Return (X, Y) of the center of cell containing provided text 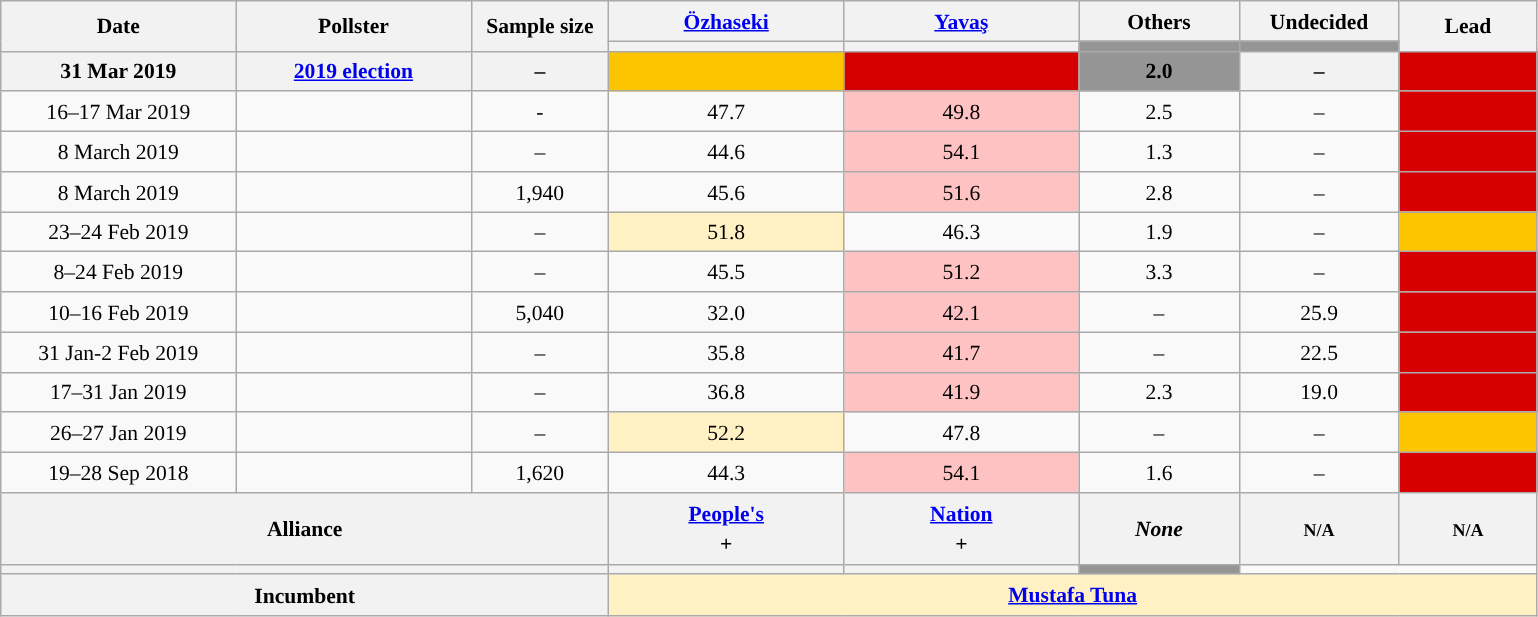
2.5 (1159, 112)
22.5 (1319, 352)
31 Mar 2019 (118, 71)
35.8 (726, 352)
8–24 Feb 2019 (118, 272)
51.6 (962, 192)
Lead (1468, 26)
1.6 (1159, 473)
52.2 (726, 433)
26–27 Jan 2019 (118, 433)
45.6 (726, 192)
Mustafa Tuna (1073, 596)
19.0 (1319, 392)
Others (1159, 21)
19–28 Sep 2018 (118, 473)
41.7 (962, 352)
2.0 (1159, 71)
41.9 (962, 392)
Yavaş (962, 21)
1.3 (1159, 152)
44.3 (726, 473)
23–24 Feb 2019 (118, 232)
Alliance (305, 529)
1.9 (1159, 232)
2.8 (1159, 192)
51.2 (962, 272)
36.8 (726, 392)
1,940 (540, 192)
5,040 (540, 312)
2019 election (354, 71)
42.1 (962, 312)
31 Jan-2 Feb 2019 (118, 352)
46.3 (962, 232)
1,620 (540, 473)
44.6 (726, 152)
47.7 (726, 112)
Date (118, 26)
- (540, 112)
People's + (726, 529)
49.8 (962, 112)
32.0 (726, 312)
Pollster (354, 26)
16–17 Mar 2019 (118, 112)
Özhaseki (726, 21)
2.3 (1159, 392)
51.8 (726, 232)
10–16 Feb 2019 (118, 312)
Incumbent (305, 596)
Undecided (1319, 21)
25.9 (1319, 312)
None (1159, 529)
45.5 (726, 272)
Nation + (962, 529)
3.3 (1159, 272)
17–31 Jan 2019 (118, 392)
Sample size (540, 26)
47.8 (962, 433)
